Provide the (x, y) coordinate of the cell's center where the given text is located.  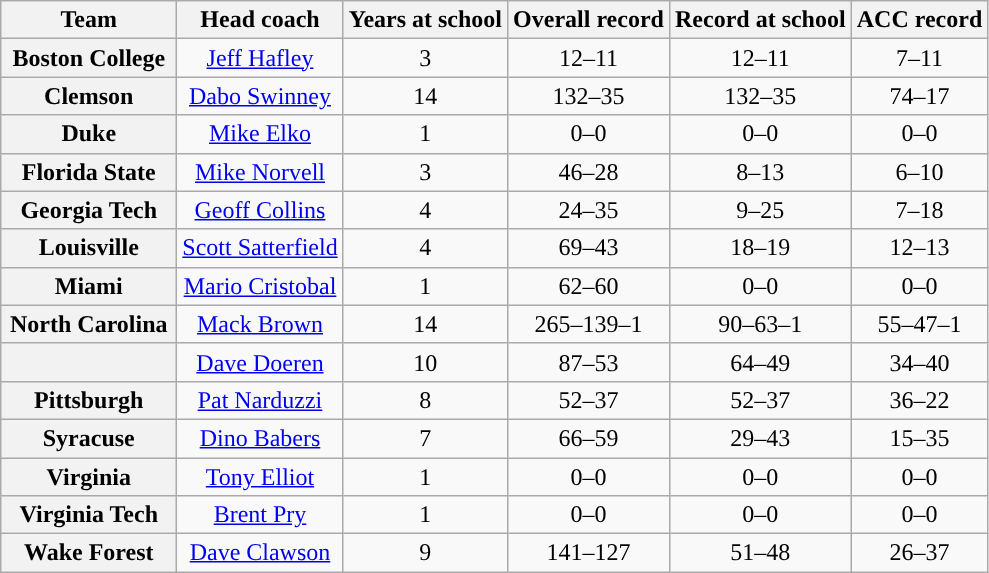
34–40 (920, 362)
51–48 (760, 553)
ACC record (920, 20)
Mario Cristobal (260, 286)
7–18 (920, 210)
Record at school (760, 20)
8–13 (760, 172)
Mack Brown (260, 324)
Geoff Collins (260, 210)
Pittsburgh (89, 400)
Louisville (89, 248)
Dabo Swinney (260, 96)
29–43 (760, 438)
Years at school (425, 20)
Boston College (89, 58)
7 (425, 438)
26–37 (920, 553)
36–22 (920, 400)
15–35 (920, 438)
46–28 (589, 172)
Head coach (260, 20)
74–17 (920, 96)
18–19 (760, 248)
Overall record (589, 20)
265–139–1 (589, 324)
64–49 (760, 362)
Scott Satterfield (260, 248)
55–47–1 (920, 324)
6–10 (920, 172)
Georgia Tech (89, 210)
8 (425, 400)
Clemson (89, 96)
7–11 (920, 58)
9–25 (760, 210)
Brent Pry (260, 515)
10 (425, 362)
Miami (89, 286)
Mike Norvell (260, 172)
Dino Babers (260, 438)
62–60 (589, 286)
87–53 (589, 362)
Pat Narduzzi (260, 400)
9 (425, 553)
Dave Doeren (260, 362)
Virginia Tech (89, 515)
North Carolina (89, 324)
69–43 (589, 248)
Syracuse (89, 438)
24–35 (589, 210)
12–13 (920, 248)
Mike Elko (260, 134)
90–63–1 (760, 324)
Tony Elliot (260, 477)
Florida State (89, 172)
Team (89, 20)
141–127 (589, 553)
Jeff Hafley (260, 58)
66–59 (589, 438)
Duke (89, 134)
Wake Forest (89, 553)
Virginia (89, 477)
Dave Clawson (260, 553)
